Search for the cell housing the specified text and yield its (X, Y) center coordinate. 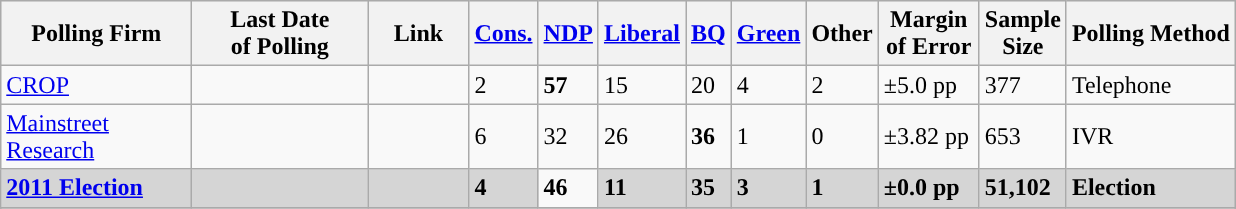
35 (709, 188)
IVR (1150, 136)
6 (504, 136)
32 (568, 136)
Polling Firm (96, 34)
Polling Method (1150, 34)
NDP (568, 34)
20 (709, 85)
0 (842, 136)
Election (1150, 188)
Green (768, 34)
Other (842, 34)
SampleSize (1022, 34)
377 (1022, 85)
51,102 (1022, 188)
36 (709, 136)
Last Dateof Polling (280, 34)
Marginof Error (928, 34)
±5.0 pp (928, 85)
653 (1022, 136)
BQ (709, 34)
46 (568, 188)
Cons. (504, 34)
11 (642, 188)
Liberal (642, 34)
3 (768, 188)
Mainstreet Research (96, 136)
±0.0 pp (928, 188)
15 (642, 85)
Telephone (1150, 85)
57 (568, 85)
26 (642, 136)
±3.82 pp (928, 136)
CROP (96, 85)
Link (418, 34)
2011 Election (96, 188)
